Locate the cell with the specified text and output its [X, Y] center coordinate. 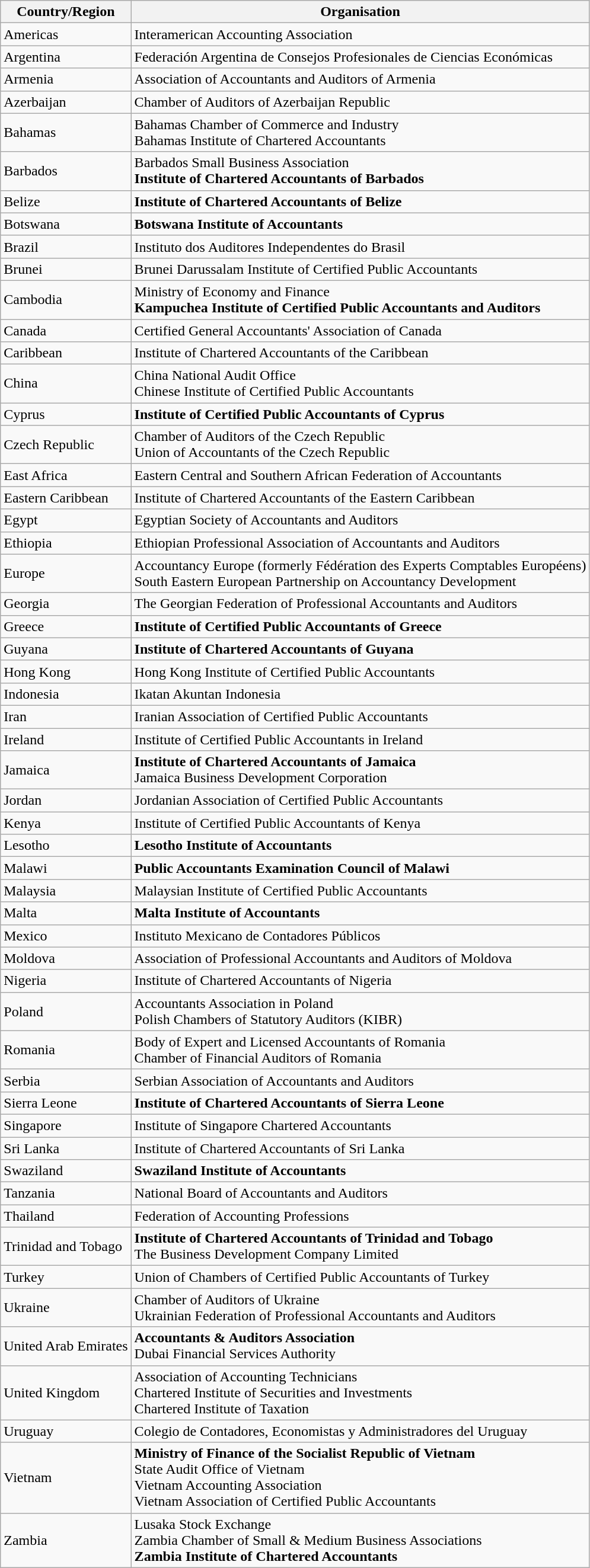
Swaziland [66, 1171]
Lusaka Stock ExchangeZambia Chamber of Small & Medium Business AssociationsZambia Institute of Chartered Accountants [361, 1540]
Ethiopia [66, 543]
Chamber of Auditors of the Czech RepublicUnion of Accountants of the Czech Republic [361, 444]
Hong Kong [66, 671]
Union of Chambers of Certified Public Accountants of Turkey [361, 1277]
National Board of Accountants and Auditors [361, 1193]
Egyptian Society of Accountants and Auditors [361, 520]
Institute of Chartered Accountants of the Caribbean [361, 353]
Armenia [66, 79]
United Arab Emirates [66, 1346]
The Georgian Federation of Professional Accountants and Auditors [361, 604]
Institute of Certified Public Accountants in Ireland [361, 739]
Colegio de Contadores, Economistas y Administradores del Uruguay [361, 1431]
East Africa [66, 475]
Hong Kong Institute of Certified Public Accountants [361, 671]
Europe [66, 574]
Federation of Accounting Professions [361, 1216]
Turkey [66, 1277]
Ireland [66, 739]
Country/Region [66, 12]
Institute of Chartered Accountants of JamaicaJamaica Business Development Corporation [361, 770]
Malta Institute of Accountants [361, 913]
Brunei Darussalam Institute of Certified Public Accountants [361, 269]
Institute of Chartered Accountants of the Eastern Caribbean [361, 498]
Romania [66, 1050]
Institute of Chartered Accountants of Sri Lanka [361, 1148]
Institute of Chartered Accountants of Belize [361, 201]
Indonesia [66, 694]
Greece [66, 626]
Singapore [66, 1125]
Instituto Mexicano de Contadores Públicos [361, 936]
Lesotho [66, 846]
Institute of Certified Public Accountants of Kenya [361, 823]
Bahamas [66, 133]
Ikatan Akuntan Indonesia [361, 694]
Accountants Association in PolandPolish Chambers of Statutory Auditors (KIBR) [361, 1011]
Serbia [66, 1080]
Cyprus [66, 414]
Argentina [66, 57]
Ukraine [66, 1307]
Association of Accountants and Auditors of Armenia [361, 79]
Moldova [66, 958]
Accountants & Auditors AssociationDubai Financial Services Authority [361, 1346]
Caribbean [66, 353]
Botswana [66, 224]
Sierra Leone [66, 1103]
Institute of Chartered Accountants of Nigeria [361, 981]
Ethiopian Professional Association of Accountants and Auditors [361, 543]
Institute of Chartered Accountants of Guyana [361, 649]
Botswana Institute of Accountants [361, 224]
Eastern Caribbean [66, 498]
Trinidad and Tobago [66, 1247]
Institute of Chartered Accountants of Sierra Leone [361, 1103]
Thailand [66, 1216]
Eastern Central and Southern African Federation of Accountants [361, 475]
Jordanian Association of Certified Public Accountants [361, 801]
Iranian Association of Certified Public Accountants [361, 716]
Malta [66, 913]
Uruguay [66, 1431]
Americas [66, 34]
Mexico [66, 936]
Poland [66, 1011]
Federación Argentina de Consejos Profesionales de Ciencias Económicas [361, 57]
Vietnam [66, 1478]
Tanzania [66, 1193]
Institute of Certified Public Accountants of Greece [361, 626]
Brunei [66, 269]
United Kingdom [66, 1393]
Kenya [66, 823]
Nigeria [66, 981]
Accountancy Europe (formerly Fédération des Experts Comptables Européens)South Eastern European Partnership on Accountancy Development [361, 574]
China National Audit OfficeChinese Institute of Certified Public Accountants [361, 384]
Guyana [66, 649]
Association of Accounting TechniciansChartered Institute of Securities and InvestmentsChartered Institute of Taxation [361, 1393]
Sri Lanka [66, 1148]
Public Accountants Examination Council of Malawi [361, 868]
Azerbaijan [66, 102]
Chamber of Auditors of UkraineUkrainian Federation of Professional Accountants and Auditors [361, 1307]
Lesotho Institute of Accountants [361, 846]
Institute of Singapore Chartered Accountants [361, 1125]
Interamerican Accounting Association [361, 34]
Czech Republic [66, 444]
Barbados [66, 171]
Brazil [66, 247]
Belize [66, 201]
Malaysia [66, 891]
Bahamas Chamber of Commerce and IndustryBahamas Institute of Chartered Accountants [361, 133]
Serbian Association of Accountants and Auditors [361, 1080]
Iran [66, 716]
Jordan [66, 801]
Swaziland Institute of Accountants [361, 1171]
Institute of Chartered Accountants of Trinidad and TobagoThe Business Development Company Limited [361, 1247]
Body of Expert and Licensed Accountants of RomaniaChamber of Financial Auditors of Romania [361, 1050]
Georgia [66, 604]
Cambodia [66, 300]
Canada [66, 330]
Egypt [66, 520]
Malawi [66, 868]
Institute of Certified Public Accountants of Cyprus [361, 414]
Association of Professional Accountants and Auditors of Moldova [361, 958]
China [66, 384]
Zambia [66, 1540]
Certified General Accountants' Association of Canada [361, 330]
Malaysian Institute of Certified Public Accountants [361, 891]
Ministry of Economy and FinanceKampuchea Institute of Certified Public Accountants and Auditors [361, 300]
Chamber of Auditors of Azerbaijan Republic [361, 102]
Jamaica [66, 770]
Instituto dos Auditores Independentes do Brasil [361, 247]
Organisation [361, 12]
Barbados Small Business AssociationInstitute of Chartered Accountants of Barbados [361, 171]
